From the cell containing the given text, extract its center point as (X, Y) coordinate. 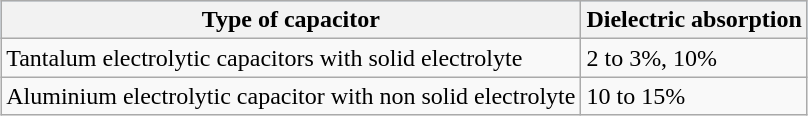
2 to 3%, 10% (694, 58)
10 to 15% (694, 96)
Tantalum electrolytic capacitors with solid electrolyte (291, 58)
Type of capacitor (291, 20)
Aluminium electrolytic capacitor with non solid electrolyte (291, 96)
Dielectric absorption (694, 20)
